Find where the given text appears and provide that cell's center as [x, y] coordinate. 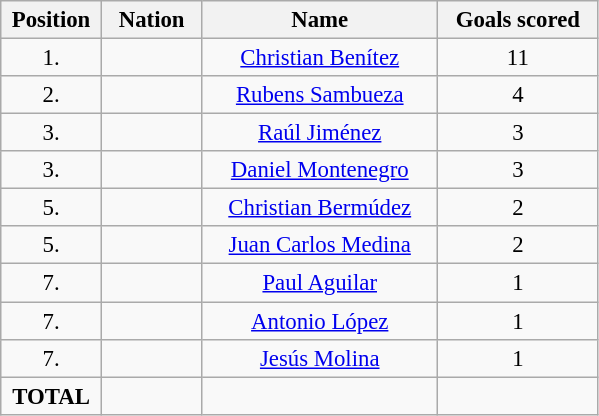
TOTAL [52, 396]
Nation [152, 20]
Name [320, 20]
4 [518, 95]
Jesús Molina [320, 358]
Christian Bermúdez [320, 208]
Juan Carlos Medina [320, 245]
2. [52, 95]
Christian Benítez [320, 58]
Daniel Montenegro [320, 170]
Position [52, 20]
Antonio López [320, 321]
Paul Aguilar [320, 283]
1. [52, 58]
Rubens Sambueza [320, 95]
11 [518, 58]
Goals scored [518, 20]
Raúl Jiménez [320, 133]
